Locate the cell with the specified text and output its (x, y) center coordinate. 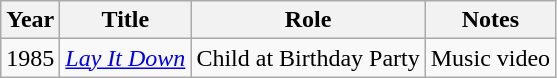
Child at Birthday Party (308, 58)
Notes (490, 20)
Year (30, 20)
Lay It Down (126, 58)
1985 (30, 58)
Role (308, 20)
Title (126, 20)
Music video (490, 58)
